Search for the cell housing the specified text and yield its (X, Y) center coordinate. 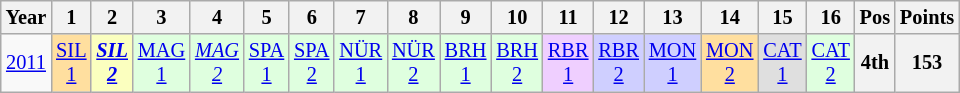
6 (312, 17)
CAT1 (782, 63)
CAT2 (831, 63)
153 (927, 63)
BRH2 (517, 63)
10 (517, 17)
15 (782, 17)
MON2 (730, 63)
2 (112, 17)
9 (466, 17)
7 (360, 17)
RBR2 (618, 63)
MON1 (672, 63)
Year (26, 17)
SIL1 (71, 63)
RBR1 (568, 63)
16 (831, 17)
12 (618, 17)
NÜR1 (360, 63)
BRH1 (466, 63)
2011 (26, 63)
4th (875, 63)
MAG1 (162, 63)
Pos (875, 17)
11 (568, 17)
4 (217, 17)
13 (672, 17)
NÜR2 (414, 63)
SPA1 (266, 63)
8 (414, 17)
SIL2 (112, 63)
5 (266, 17)
MAG2 (217, 63)
3 (162, 17)
SPA2 (312, 63)
14 (730, 17)
1 (71, 17)
Points (927, 17)
